Find where the given text appears and provide that cell's center as [x, y] coordinate. 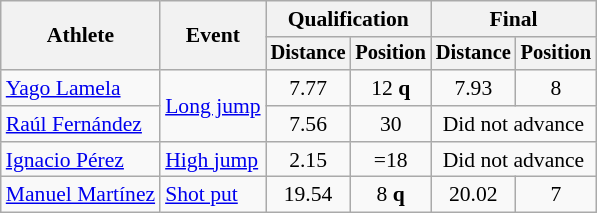
7.56 [308, 124]
High jump [212, 160]
19.54 [308, 195]
Shot put [212, 195]
7.77 [308, 88]
Long jump [212, 106]
20.02 [474, 195]
Yago Lamela [80, 88]
30 [390, 124]
=18 [390, 160]
8 [556, 88]
7 [556, 195]
Qualification [348, 19]
Raúl Fernández [80, 124]
Event [212, 36]
12 q [390, 88]
Athlete [80, 36]
8 q [390, 195]
2.15 [308, 160]
Final [514, 19]
Ignacio Pérez [80, 160]
Manuel Martínez [80, 195]
7.93 [474, 88]
